Detect which cell encompasses the target text, then output its [X, Y] center coordinate. 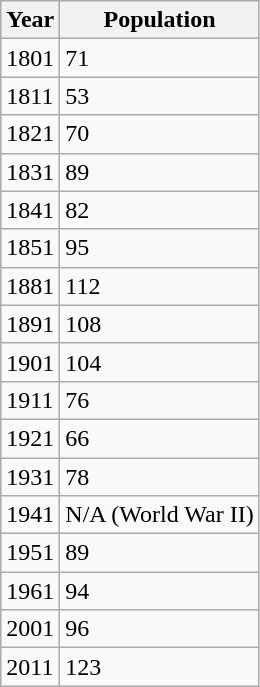
1851 [30, 248]
1941 [30, 515]
1801 [30, 58]
1831 [30, 172]
78 [160, 477]
2011 [30, 667]
1901 [30, 362]
94 [160, 591]
112 [160, 286]
76 [160, 400]
53 [160, 96]
71 [160, 58]
N/A (World War II) [160, 515]
2001 [30, 629]
1841 [30, 210]
82 [160, 210]
1951 [30, 553]
1881 [30, 286]
1911 [30, 400]
1961 [30, 591]
66 [160, 438]
108 [160, 324]
1921 [30, 438]
104 [160, 362]
123 [160, 667]
1931 [30, 477]
1811 [30, 96]
Year [30, 20]
1891 [30, 324]
1821 [30, 134]
70 [160, 134]
Population [160, 20]
95 [160, 248]
96 [160, 629]
